Pinpoint the cell where the given text exists, returning its (x, y) midpoint coordinate. 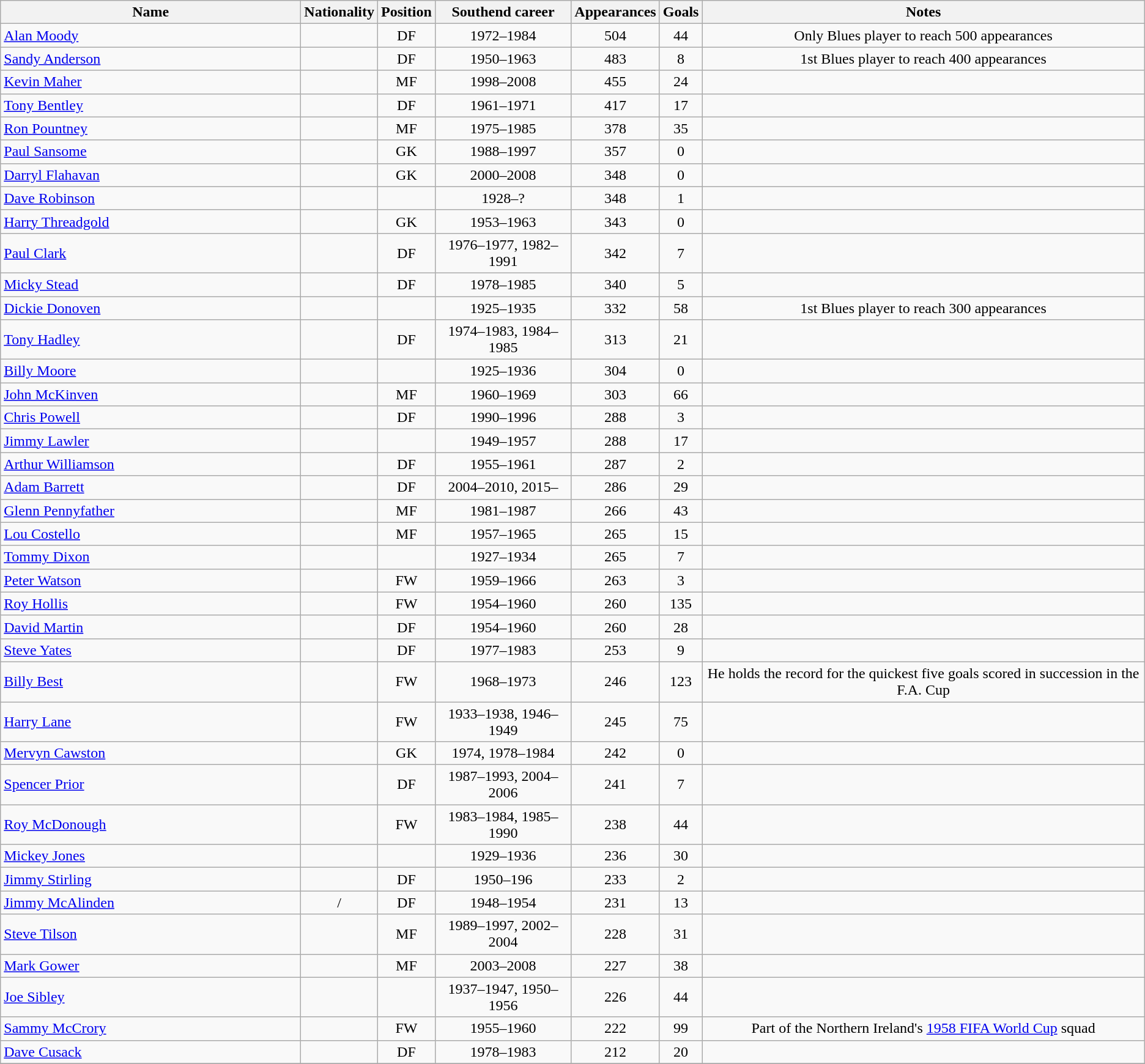
313 (615, 340)
Appearances (615, 12)
231 (615, 903)
75 (681, 722)
504 (615, 35)
13 (681, 903)
123 (681, 681)
233 (615, 879)
1927–1934 (503, 557)
Paul Clark (150, 253)
1937–1947, 1950–1956 (503, 997)
Spencer Prior (150, 785)
1925–1935 (503, 308)
1960–1969 (503, 394)
Nationality (339, 12)
357 (615, 152)
1948–1954 (503, 903)
222 (615, 1029)
Notes (924, 12)
8 (681, 59)
378 (615, 128)
43 (681, 511)
Harry Threadgold (150, 221)
1st Blues player to reach 300 appearances (924, 308)
Glenn Pennyfather (150, 511)
Tommy Dixon (150, 557)
Mickey Jones (150, 856)
9 (681, 650)
266 (615, 511)
1950–1963 (503, 59)
286 (615, 487)
1989–1997, 2002–2004 (503, 934)
226 (615, 997)
1959–1966 (503, 580)
1983–1984, 1985–1990 (503, 824)
1977–1983 (503, 650)
1968–1973 (503, 681)
1955–1960 (503, 1029)
Billy Best (150, 681)
24 (681, 82)
Sammy McCrory (150, 1029)
Jimmy Stirling (150, 879)
1st Blues player to reach 400 appearances (924, 59)
Micky Stead (150, 284)
342 (615, 253)
Dickie Donoven (150, 308)
Only Blues player to reach 500 appearances (924, 35)
343 (615, 221)
1978–1983 (503, 1052)
1925–1936 (503, 371)
417 (615, 105)
Goals (681, 12)
30 (681, 856)
236 (615, 856)
/ (339, 903)
99 (681, 1029)
Adam Barrett (150, 487)
58 (681, 308)
Dave Cusack (150, 1052)
John McKinven (150, 394)
1978–1985 (503, 284)
1950–196 (503, 879)
35 (681, 128)
1955–1961 (503, 464)
29 (681, 487)
455 (615, 82)
Peter Watson (150, 580)
1961–1971 (503, 105)
Roy Hollis (150, 604)
1928–? (503, 198)
38 (681, 966)
Steve Tilson (150, 934)
1976–1977, 1982–1991 (503, 253)
Jimmy Lawler (150, 441)
Lou Costello (150, 534)
304 (615, 371)
Arthur Williamson (150, 464)
David Martin (150, 627)
Southend career (503, 12)
1929–1936 (503, 856)
2004–2010, 2015– (503, 487)
246 (615, 681)
Chris Powell (150, 418)
340 (615, 284)
Kevin Maher (150, 82)
Billy Moore (150, 371)
135 (681, 604)
Name (150, 12)
287 (615, 464)
Tony Hadley (150, 340)
28 (681, 627)
245 (615, 722)
2000–2008 (503, 175)
1998–2008 (503, 82)
228 (615, 934)
Position (407, 12)
1981–1987 (503, 511)
1949–1957 (503, 441)
Steve Yates (150, 650)
1974–1983, 1984–1985 (503, 340)
Tony Bentley (150, 105)
Ron Pountney (150, 128)
Harry Lane (150, 722)
1988–1997 (503, 152)
238 (615, 824)
Mervyn Cawston (150, 753)
20 (681, 1052)
Darryl Flahavan (150, 175)
Sandy Anderson (150, 59)
1957–1965 (503, 534)
1975–1985 (503, 128)
Joe Sibley (150, 997)
212 (615, 1052)
Part of the Northern Ireland's 1958 FIFA World Cup squad (924, 1029)
242 (615, 753)
Mark Gower (150, 966)
21 (681, 340)
1974, 1978–1984 (503, 753)
1972–1984 (503, 35)
263 (615, 580)
332 (615, 308)
1 (681, 198)
1987–1993, 2004–2006 (503, 785)
227 (615, 966)
31 (681, 934)
2003–2008 (503, 966)
Paul Sansome (150, 152)
1990–1996 (503, 418)
66 (681, 394)
Dave Robinson (150, 198)
1953–1963 (503, 221)
He holds the record for the quickest five goals scored in succession in the F.A. Cup (924, 681)
Roy McDonough (150, 824)
483 (615, 59)
241 (615, 785)
253 (615, 650)
5 (681, 284)
Jimmy McAlinden (150, 903)
1933–1938, 1946–1949 (503, 722)
15 (681, 534)
Alan Moody (150, 35)
303 (615, 394)
